Search for the cell housing the specified text and yield its [X, Y] center coordinate. 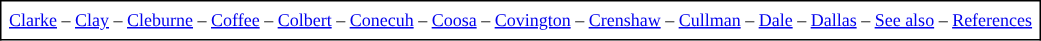
Clarke – Clay – Cleburne – Coffee – Colbert – Conecuh – Coosa – Covington – Crenshaw – Cullman – Dale – Dallas – See also – References [521, 20]
